Identify which cell holds the provided text, then report its (x, y) central coordinate. 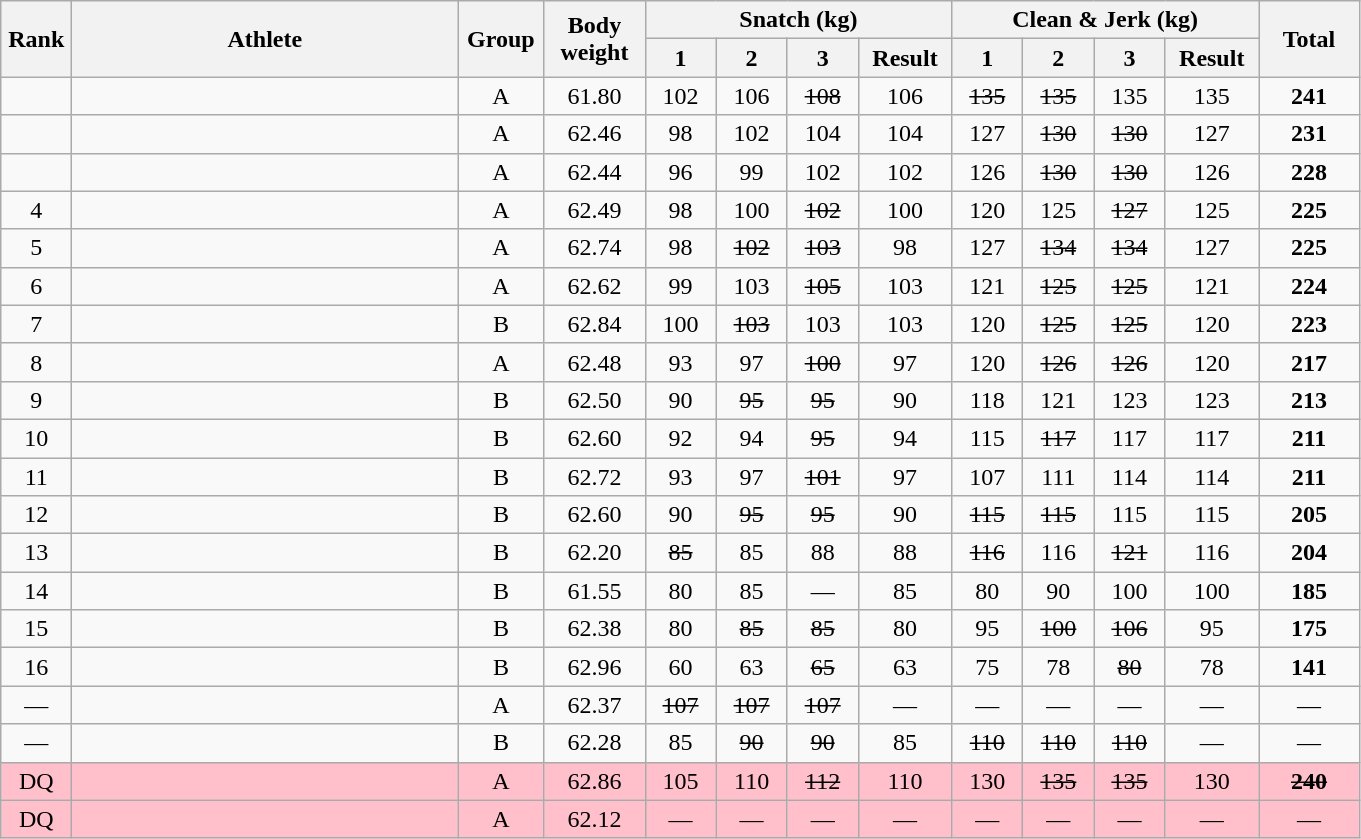
141 (1308, 667)
62.44 (594, 172)
Snatch (kg) (798, 20)
228 (1308, 172)
62.46 (594, 134)
175 (1308, 629)
204 (1308, 553)
62.96 (594, 667)
62.48 (594, 362)
241 (1308, 96)
6 (36, 286)
Group (501, 39)
112 (822, 781)
231 (1308, 134)
15 (36, 629)
62.62 (594, 286)
62.20 (594, 553)
Athlete (265, 39)
75 (988, 667)
62.12 (594, 819)
Body weight (594, 39)
11 (36, 477)
16 (36, 667)
224 (1308, 286)
62.50 (594, 400)
Total (1308, 39)
217 (1308, 362)
223 (1308, 324)
62.86 (594, 781)
4 (36, 210)
7 (36, 324)
96 (680, 172)
62.37 (594, 705)
62.74 (594, 248)
9 (36, 400)
62.28 (594, 743)
65 (822, 667)
61.80 (594, 96)
92 (680, 438)
62.72 (594, 477)
118 (988, 400)
Rank (36, 39)
62.49 (594, 210)
62.84 (594, 324)
205 (1308, 515)
61.55 (594, 591)
62.38 (594, 629)
60 (680, 667)
10 (36, 438)
14 (36, 591)
240 (1308, 781)
213 (1308, 400)
185 (1308, 591)
108 (822, 96)
Clean & Jerk (kg) (1106, 20)
12 (36, 515)
101 (822, 477)
13 (36, 553)
8 (36, 362)
5 (36, 248)
111 (1058, 477)
